Capture the cell that displays the provided text and extract its (x, y) central coordinate. 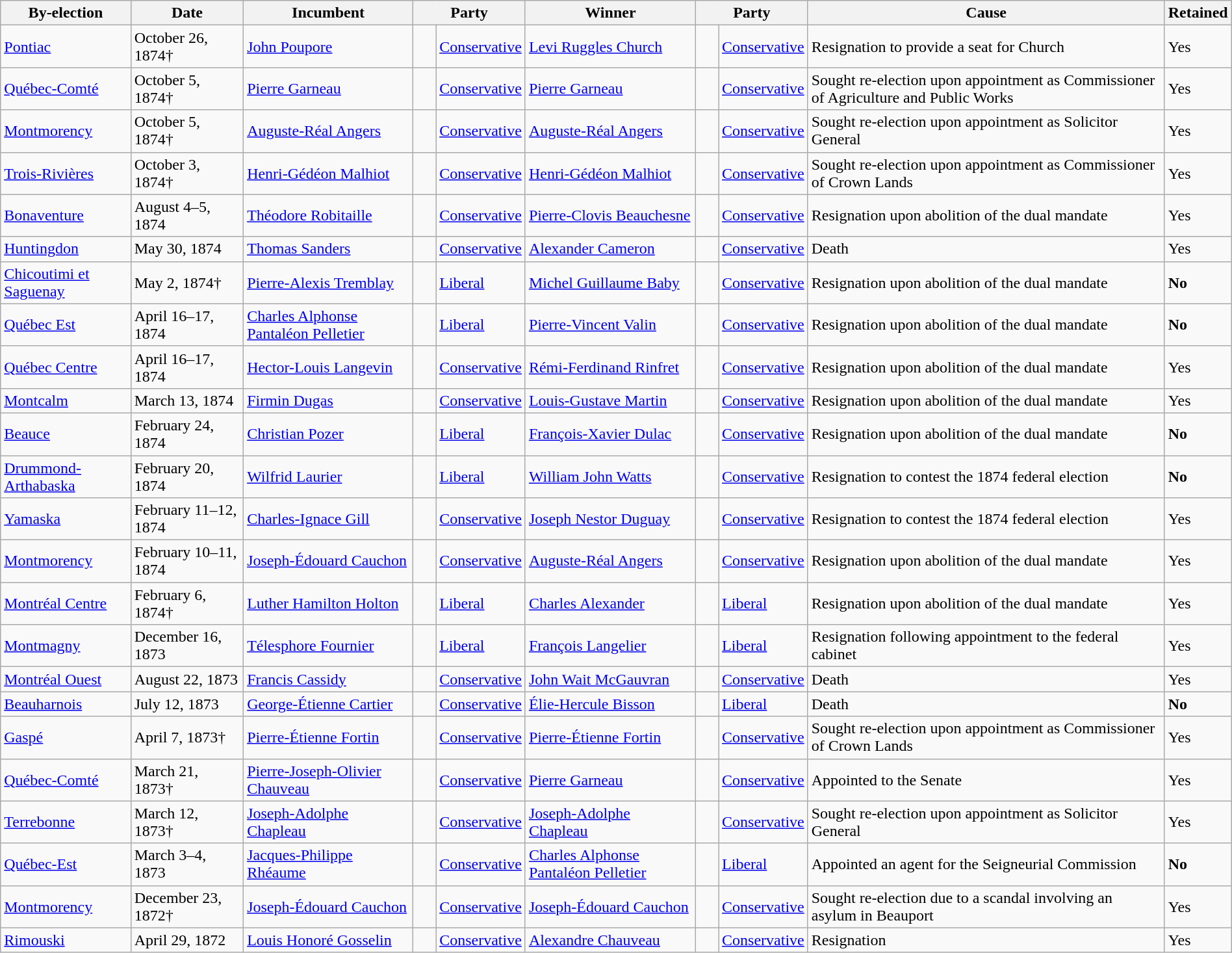
Québec-Est (66, 865)
Thomas Sanders (329, 249)
Montcalm (66, 400)
Levi Ruggles Church (610, 47)
May 2, 1874† (187, 282)
Montréal Ouest (66, 679)
April 29, 1872 (187, 940)
Sought re-election due to a scandal involving an asylum in Beauport (986, 906)
Gaspé (66, 737)
Appointed an agent for the Seigneurial Commission (986, 865)
Francis Cassidy (329, 679)
December 23, 1872† (187, 906)
François-Xavier Dulac (610, 434)
François Langelier (610, 646)
By-election (66, 13)
Québec Est (66, 325)
Chicoutimi et Saguenay (66, 282)
Louis Honoré Gosselin (329, 940)
Rimouski (66, 940)
Trois-Rivières (66, 173)
John Poupore (329, 47)
March 3–4, 1873 (187, 865)
Charles Alexander (610, 603)
Hector-Louis Langevin (329, 367)
Beauce (66, 434)
February 10–11, 1874 (187, 562)
August 4–5, 1874 (187, 216)
March 21, 1873† (187, 780)
Resignation (986, 940)
Théodore Robitaille (329, 216)
March 13, 1874 (187, 400)
December 16, 1873 (187, 646)
February 24, 1874 (187, 434)
Pierre-Clovis Beauchesne (610, 216)
Québec Centre (66, 367)
Date (187, 13)
Firmin Dugas (329, 400)
February 11–12, 1874 (187, 519)
Pierre-Vincent Valin (610, 325)
Pontiac (66, 47)
Louis-Gustave Martin (610, 400)
Luther Hamilton Holton (329, 603)
George-Étienne Cartier (329, 704)
Bonaventure (66, 216)
Appointed to the Senate (986, 780)
Charles-Ignace Gill (329, 519)
February 6, 1874† (187, 603)
Alexandre Chauveau (610, 940)
Beauharnois (66, 704)
October 3, 1874† (187, 173)
Retained (1198, 13)
Rémi-Ferdinand Rinfret (610, 367)
John Wait McGauvran (610, 679)
Christian Pozer (329, 434)
July 12, 1873 (187, 704)
Cause (986, 13)
Wilfrid Laurier (329, 476)
Pierre-Joseph-Olivier Chauveau (329, 780)
February 20, 1874 (187, 476)
Yamaska (66, 519)
October 26, 1874† (187, 47)
Montmagny (66, 646)
Télesphore Fournier (329, 646)
Michel Guillaume Baby (610, 282)
Drummond-Arthabaska (66, 476)
May 30, 1874 (187, 249)
Pierre-Alexis Tremblay (329, 282)
William John Watts (610, 476)
Resignation to provide a seat for Church (986, 47)
Resignation following appointment to the federal cabinet (986, 646)
April 7, 1873† (187, 737)
Incumbent (329, 13)
Joseph Nestor Duguay (610, 519)
Huntingdon (66, 249)
March 12, 1873† (187, 822)
Jacques-Philippe Rhéaume (329, 865)
Élie-Hercule Bisson (610, 704)
Sought re-election upon appointment as Commissioner of Agriculture and Public Works (986, 88)
Winner (610, 13)
Montréal Centre (66, 603)
August 22, 1873 (187, 679)
Terrebonne (66, 822)
Alexander Cameron (610, 249)
